From the cell containing the given text, extract its center point as [X, Y] coordinate. 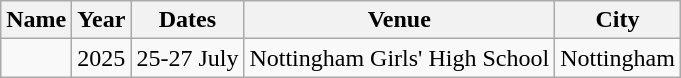
2025 [102, 58]
City [618, 20]
25-27 July [188, 58]
Name [36, 20]
Venue [400, 20]
Nottingham Girls' High School [400, 58]
Dates [188, 20]
Year [102, 20]
Nottingham [618, 58]
